Identify which cell holds the provided text, then report its [x, y] central coordinate. 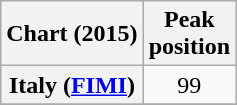
99 [189, 85]
Italy (FIMI) [72, 85]
Peakposition [189, 34]
Chart (2015) [72, 34]
